From the cell containing the given text, extract its center point as (X, Y) coordinate. 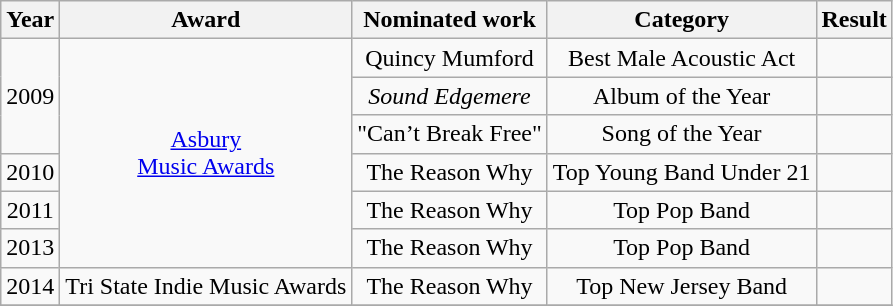
2011 (30, 210)
Best Male Acoustic Act (682, 58)
AsburyMusic Awards (206, 153)
Quincy Mumford (450, 58)
2013 (30, 248)
Top New Jersey Band (682, 286)
2009 (30, 96)
Category (682, 20)
Nominated work (450, 20)
2010 (30, 172)
Top Young Band Under 21 (682, 172)
2014 (30, 286)
Year (30, 20)
"Can’t Break Free" (450, 134)
Album of the Year (682, 96)
Tri State Indie Music Awards (206, 286)
Song of the Year (682, 134)
Award (206, 20)
Result (854, 20)
Sound Edgemere (450, 96)
